For the text-containing cell, return its midpoint in (X, Y) coordinate format. 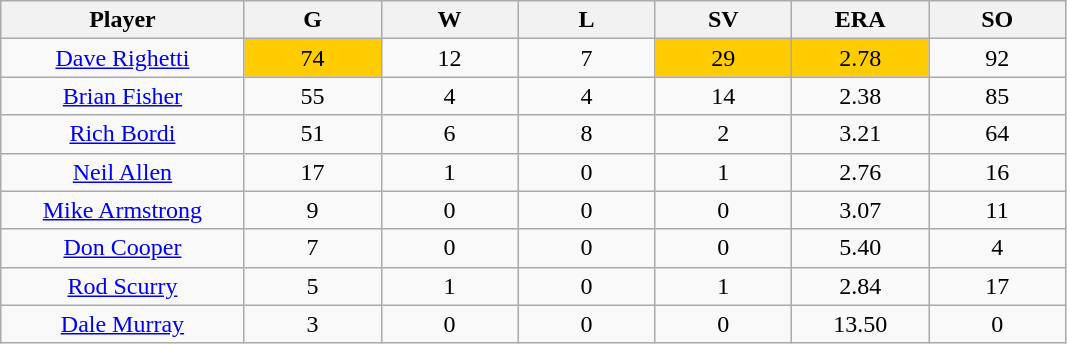
11 (998, 210)
29 (724, 58)
Don Cooper (122, 248)
L (586, 20)
9 (312, 210)
2.38 (860, 96)
Mike Armstrong (122, 210)
74 (312, 58)
W (450, 20)
Dave Righetti (122, 58)
8 (586, 134)
51 (312, 134)
SV (724, 20)
5 (312, 286)
13.50 (860, 324)
Neil Allen (122, 172)
G (312, 20)
ERA (860, 20)
5.40 (860, 248)
Rod Scurry (122, 286)
85 (998, 96)
3.07 (860, 210)
Brian Fisher (122, 96)
3.21 (860, 134)
Dale Murray (122, 324)
14 (724, 96)
2.76 (860, 172)
64 (998, 134)
Rich Bordi (122, 134)
2.78 (860, 58)
12 (450, 58)
55 (312, 96)
Player (122, 20)
16 (998, 172)
SO (998, 20)
92 (998, 58)
3 (312, 324)
6 (450, 134)
2 (724, 134)
2.84 (860, 286)
